Determine the (x, y) coordinate at the center of the cell enclosing the given text.  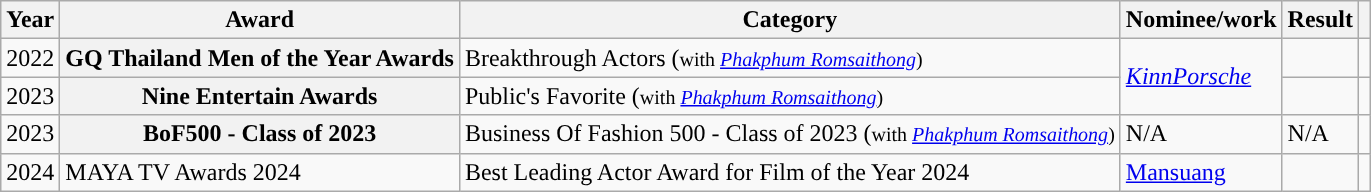
Nine Entertain Awards (260, 96)
GQ Thailand Men of the Year Awards (260, 58)
Year (30, 20)
Award (260, 20)
Mansuang (1201, 172)
MAYA TV Awards 2024 (260, 172)
Public's Favorite (with Phakphum Romsaithong) (790, 96)
2022 (30, 58)
2024 (30, 172)
Best Leading Actor Award for Film of the Year 2024 (790, 172)
BoF500 - Class of 2023 (260, 134)
Business Of Fashion 500 - Class of 2023 (with Phakphum Romsaithong) (790, 134)
Breakthrough Actors (with Phakphum Romsaithong) (790, 58)
KinnPorsche (1201, 77)
Nominee/work (1201, 20)
Result (1320, 20)
Category (790, 20)
